Capture the cell that displays the provided text and extract its [X, Y] central coordinate. 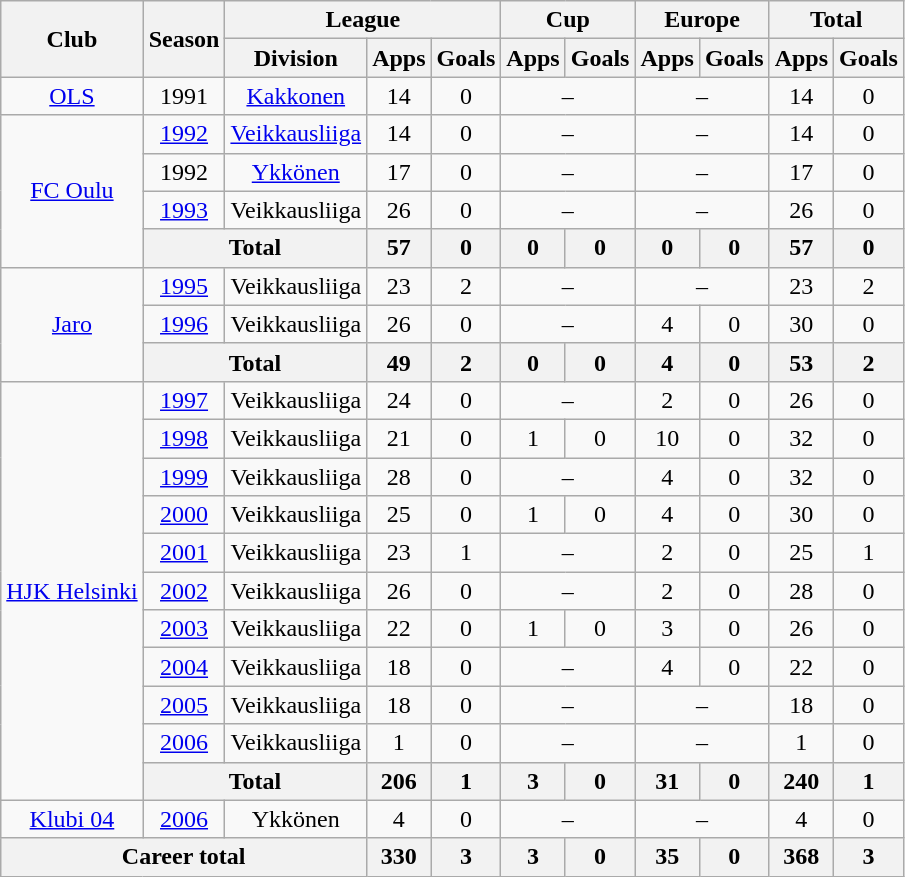
240 [801, 781]
1998 [184, 438]
1997 [184, 400]
2005 [184, 705]
35 [667, 857]
Season [184, 39]
1995 [184, 286]
330 [399, 857]
31 [667, 781]
24 [399, 400]
1993 [184, 210]
10 [667, 438]
Klubi 04 [72, 819]
Club [72, 39]
Division [296, 58]
League [363, 20]
Europe [702, 20]
206 [399, 781]
368 [801, 857]
FC Oulu [72, 191]
53 [801, 362]
Jaro [72, 324]
1991 [184, 96]
1999 [184, 477]
2002 [184, 591]
Cup [568, 20]
49 [399, 362]
2000 [184, 515]
HJK Helsinki [72, 590]
2001 [184, 553]
1996 [184, 324]
2004 [184, 667]
21 [399, 438]
Kakkonen [296, 96]
Career total [184, 857]
OLS [72, 96]
2003 [184, 629]
